From the cell containing the given text, extract its center point as [x, y] coordinate. 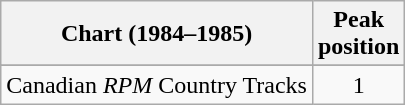
Chart (1984–1985) [157, 34]
1 [358, 85]
Peakposition [358, 34]
Canadian RPM Country Tracks [157, 85]
